Find where the given text appears and provide that cell's center as [x, y] coordinate. 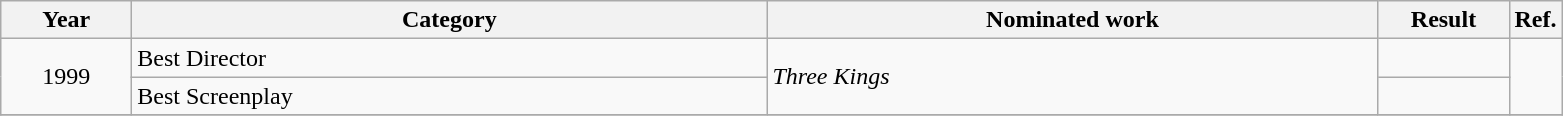
Ref. [1536, 20]
1999 [66, 77]
Result [1444, 20]
Nominated work [1072, 20]
Year [66, 20]
Best Screenplay [450, 96]
Category [450, 20]
Three Kings [1072, 77]
Best Director [450, 58]
